Search for the cell housing the specified text and yield its (X, Y) center coordinate. 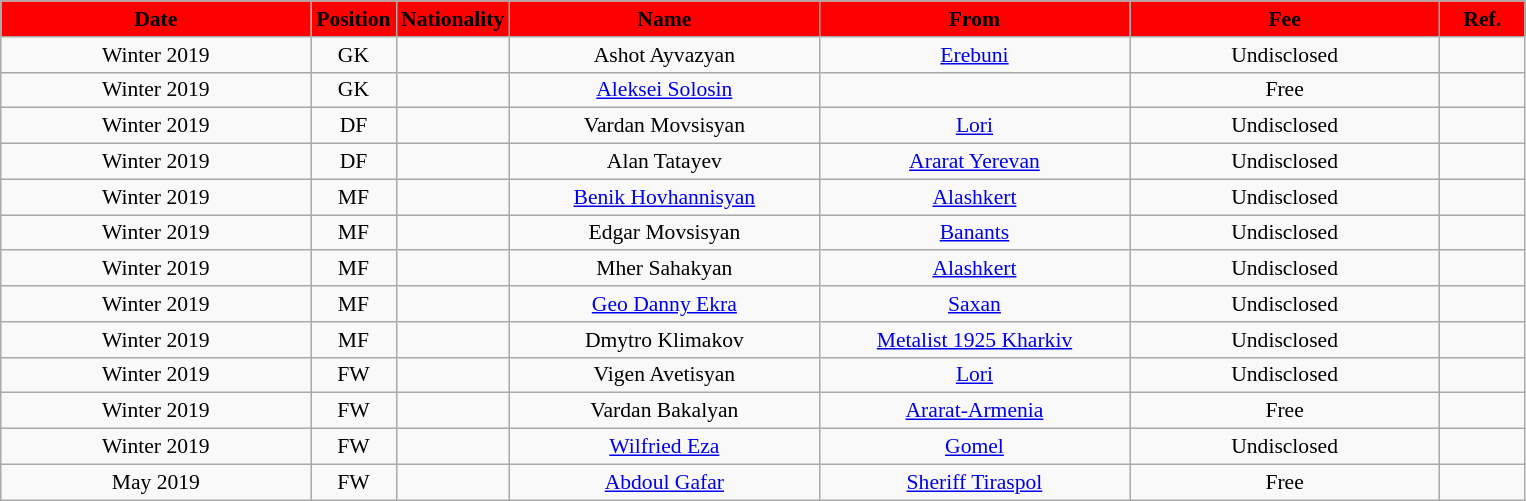
Vardan Bakalyan (664, 411)
Abdoul Gafar (664, 482)
Metalist 1925 Kharkiv (974, 340)
Saxan (974, 304)
From (974, 19)
Alan Tatayev (664, 162)
Gomel (974, 447)
Vardan Movsisyan (664, 126)
Banants (974, 233)
May 2019 (156, 482)
Ararat-Armenia (974, 411)
Edgar Movsisyan (664, 233)
Wilfried Eza (664, 447)
Date (156, 19)
Ararat Yerevan (974, 162)
Nationality (452, 19)
Geo Danny Ekra (664, 304)
Dmytro Klimakov (664, 340)
Sheriff Tiraspol (974, 482)
Ashot Ayvazyan (664, 55)
Vigen Avetisyan (664, 375)
Aleksei Solosin (664, 90)
Ref. (1482, 19)
Fee (1285, 19)
Mher Sahakyan (664, 269)
Erebuni (974, 55)
Name (664, 19)
Position (354, 19)
Benik Hovhannisyan (664, 197)
